Determine the [x, y] coordinate at the center of the cell enclosing the given text.  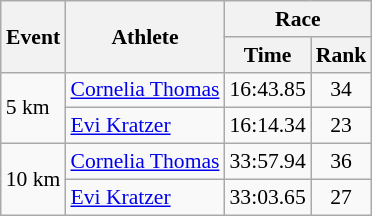
Time [267, 55]
Race [298, 19]
10 km [34, 180]
33:03.65 [267, 197]
Event [34, 36]
23 [342, 126]
5 km [34, 108]
16:43.85 [267, 90]
33:57.94 [267, 162]
36 [342, 162]
27 [342, 197]
16:14.34 [267, 126]
34 [342, 90]
Athlete [144, 36]
Rank [342, 55]
